For the text-containing cell, return its midpoint in (X, Y) coordinate format. 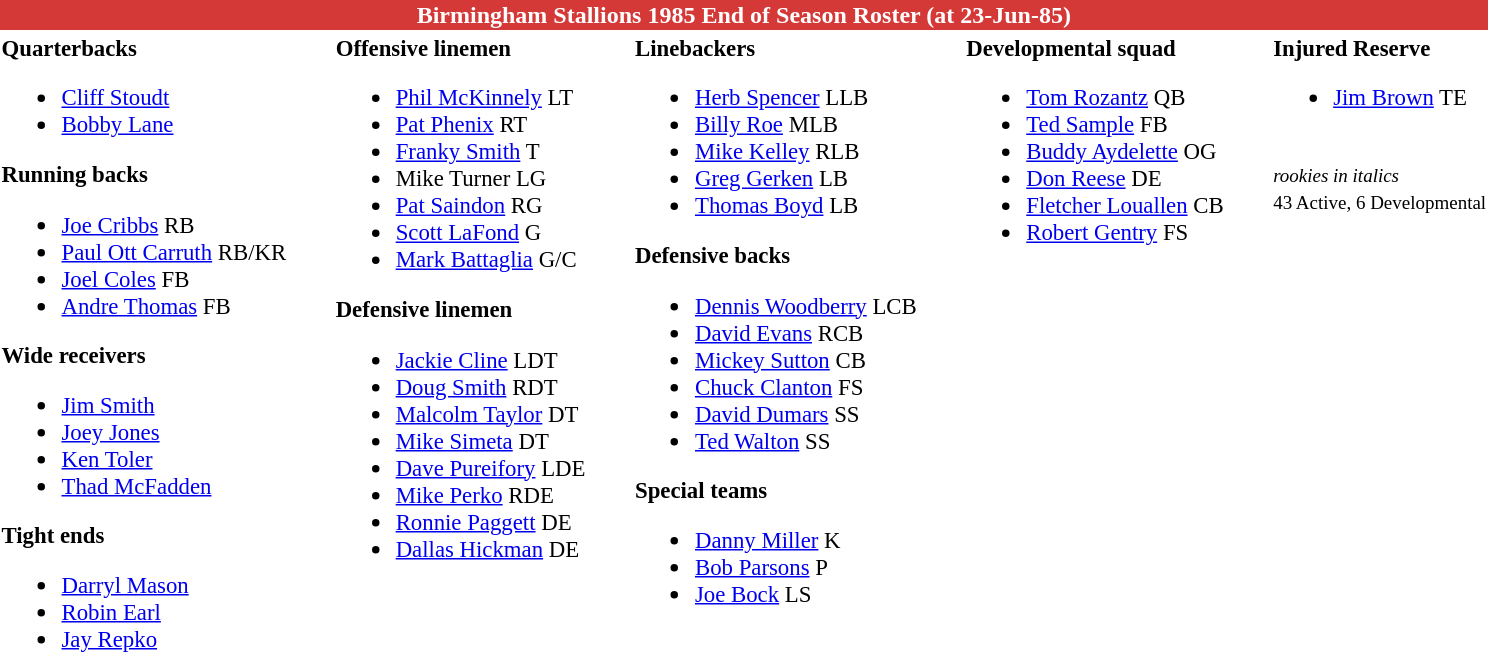
Birmingham Stallions 1985 End of Season Roster (at 23-Jun-85) (744, 15)
